Scan for the cell matching the given text and deliver its (x, y) coordinate at center. 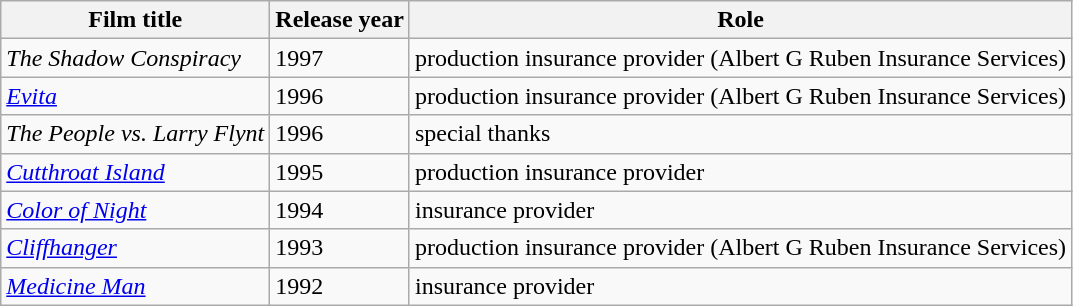
The Shadow Conspiracy (136, 58)
Cliffhanger (136, 248)
1995 (340, 172)
production insurance provider (740, 172)
Film title (136, 20)
Evita (136, 96)
The People vs. Larry Flynt (136, 134)
Release year (340, 20)
1993 (340, 248)
Medicine Man (136, 286)
1997 (340, 58)
special thanks (740, 134)
1994 (340, 210)
Cutthroat Island (136, 172)
1992 (340, 286)
Role (740, 20)
Color of Night (136, 210)
